Output the (x, y) coordinate of the center of the cell containing the given text.  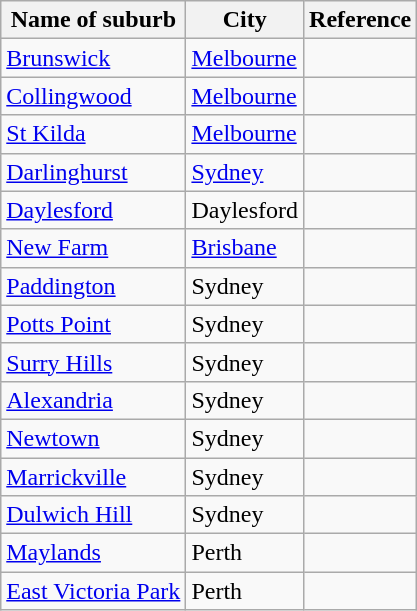
Maylands (94, 553)
City (245, 20)
Collingwood (94, 96)
Alexandria (94, 400)
Dulwich Hill (94, 515)
Surry Hills (94, 362)
Brunswick (94, 58)
East Victoria Park (94, 591)
Darlinghurst (94, 172)
Potts Point (94, 324)
Paddington (94, 286)
New Farm (94, 248)
Newtown (94, 438)
Brisbane (245, 248)
Marrickville (94, 477)
St Kilda (94, 134)
Name of suburb (94, 20)
Reference (360, 20)
